Return [x, y] of the center of cell containing provided text 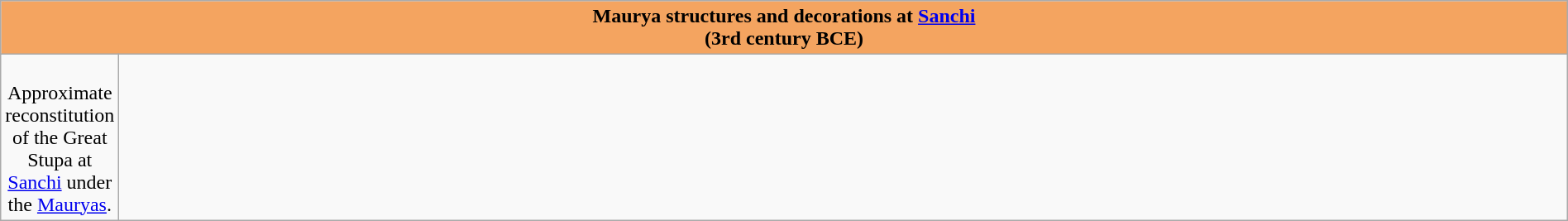
Maurya structures and decorations at Sanchi(3rd century BCE) [784, 28]
Approximate reconstitution of the Great Stupa at Sanchi under the Mauryas. [60, 137]
